Extract the (X, Y) coordinate from the center of the cell holding the provided text.  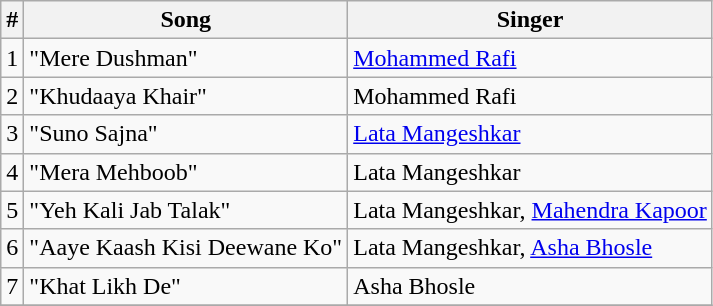
6 (12, 248)
"Yeh Kali Jab Talak" (186, 210)
Lata Mangeshkar, Mahendra Kapoor (530, 210)
5 (12, 210)
Asha Bhosle (530, 286)
3 (12, 134)
4 (12, 172)
"Khudaaya Khair" (186, 96)
1 (12, 58)
"Mere Dushman" (186, 58)
"Khat Likh De" (186, 286)
Singer (530, 20)
"Aaye Kaash Kisi Deewane Ko" (186, 248)
"Suno Sajna" (186, 134)
2 (12, 96)
Lata Mangeshkar, Asha Bhosle (530, 248)
Song (186, 20)
7 (12, 286)
# (12, 20)
"Mera Mehboob" (186, 172)
